Output the (X, Y) coordinate of the center of the cell containing the given text.  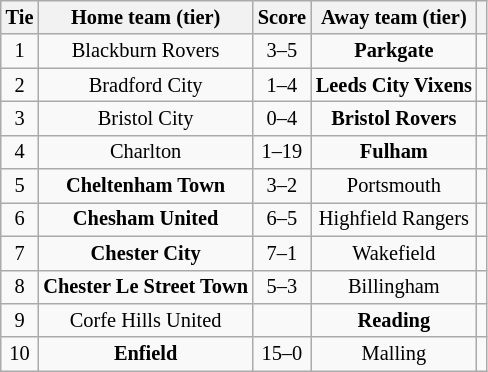
1–19 (282, 152)
Billingham (394, 287)
Away team (tier) (394, 17)
Chesham United (145, 219)
6 (20, 219)
Leeds City Vixens (394, 85)
Portsmouth (394, 186)
Wakefield (394, 253)
Cheltenham Town (145, 186)
Tie (20, 17)
Blackburn Rovers (145, 51)
6–5 (282, 219)
10 (20, 354)
1–4 (282, 85)
Bristol City (145, 118)
0–4 (282, 118)
Bradford City (145, 85)
2 (20, 85)
Fulham (394, 152)
Home team (tier) (145, 17)
8 (20, 287)
Highfield Rangers (394, 219)
3–5 (282, 51)
Score (282, 17)
Corfe Hills United (145, 320)
5 (20, 186)
15–0 (282, 354)
9 (20, 320)
7–1 (282, 253)
Malling (394, 354)
Enfield (145, 354)
1 (20, 51)
Charlton (145, 152)
Parkgate (394, 51)
Bristol Rovers (394, 118)
Chester City (145, 253)
3–2 (282, 186)
Chester Le Street Town (145, 287)
4 (20, 152)
5–3 (282, 287)
3 (20, 118)
7 (20, 253)
Reading (394, 320)
